Extract the [X, Y] coordinate from the center of the cell holding the provided text.  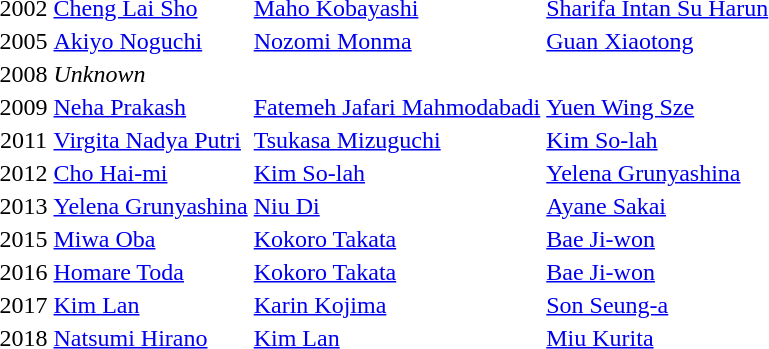
Niu Di [397, 206]
Cho Hai-mi [150, 173]
Kim Lan [150, 305]
Tsukasa Mizuguchi [397, 140]
Virgita Nadya Putri [150, 140]
Fatemeh Jafari Mahmodabadi [397, 107]
Miwa Oba [150, 239]
Nozomi Monma [397, 41]
Yelena Grunyashina [150, 206]
Kim So-lah [397, 173]
Akiyo Noguchi [150, 41]
Homare Toda [150, 272]
Neha Prakash [150, 107]
Karin Kojima [397, 305]
